Pinpoint the cell where the given text exists, returning its (x, y) midpoint coordinate. 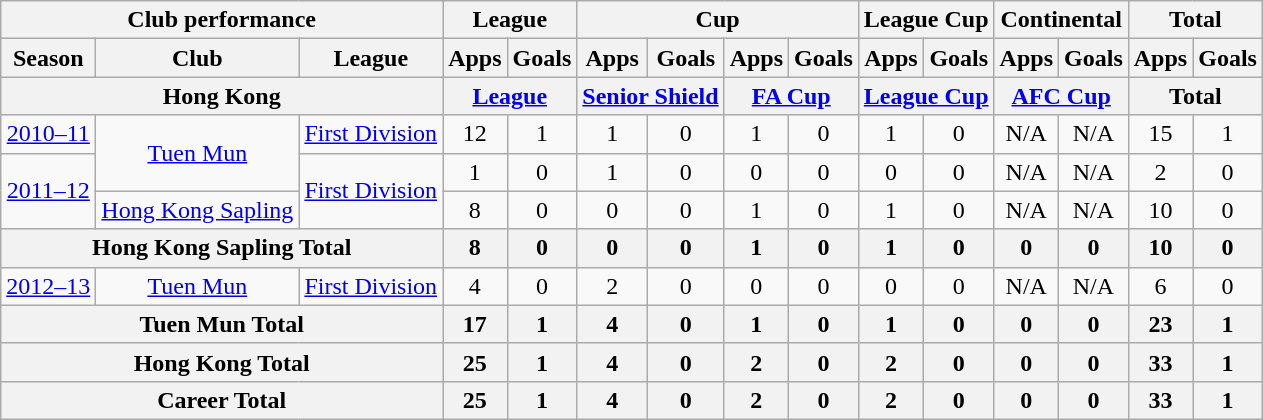
2011–12 (48, 191)
Club performance (222, 20)
17 (475, 324)
FA Cup (791, 96)
Hong Kong Sapling (198, 210)
6 (1160, 286)
Cup (718, 20)
Career Total (222, 400)
Senior Shield (650, 96)
12 (475, 134)
Hong Kong Sapling Total (222, 248)
2010–11 (48, 134)
Club (198, 58)
Hong Kong Total (222, 362)
15 (1160, 134)
Continental (1061, 20)
23 (1160, 324)
AFC Cup (1061, 96)
Hong Kong (222, 96)
2012–13 (48, 286)
Tuen Mun Total (222, 324)
Season (48, 58)
